Output the [X, Y] coordinate of the center of the cell containing the given text.  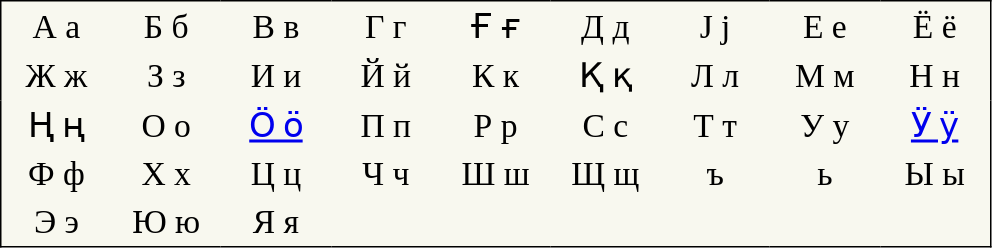
Ч ч [386, 174]
Ӱ ӱ [936, 125]
В в [276, 26]
Н н [936, 76]
Ц ц [276, 174]
Ю ю [166, 222]
П п [386, 125]
Ё ё [936, 26]
Ш ш [496, 174]
Р р [496, 125]
Х х [166, 174]
ь [825, 174]
Т т [715, 125]
И и [276, 76]
З з [166, 76]
С с [605, 125]
Г г [386, 26]
Қ қ [605, 76]
А а [56, 26]
Ж ж [56, 76]
Й й [386, 76]
ъ [715, 174]
Л л [715, 76]
Щ щ [605, 174]
Э э [56, 222]
Ы ы [936, 174]
К к [496, 76]
О о [166, 125]
Е е [825, 26]
М м [825, 76]
Д д [605, 26]
У у [825, 125]
Я я [276, 222]
Ӧ ӧ [276, 125]
Ј ј [715, 26]
Ғ ғ [496, 26]
Ң ң [56, 125]
Б б [166, 26]
Ф ф [56, 174]
